Identify which cell holds the provided text, then report its [X, Y] central coordinate. 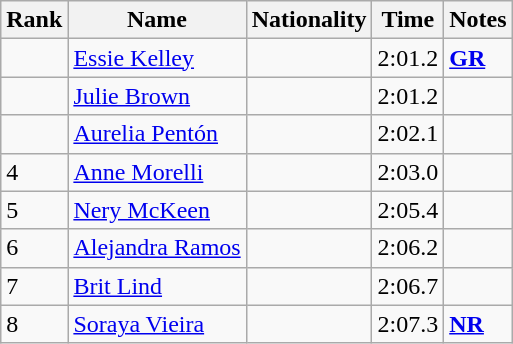
Nationality [309, 20]
Julie Brown [157, 96]
2:03.0 [408, 172]
8 [34, 324]
2:06.2 [408, 248]
Soraya Vieira [157, 324]
Nery McKeen [157, 210]
Rank [34, 20]
2:06.7 [408, 286]
Essie Kelley [157, 58]
Aurelia Pentón [157, 134]
GR [478, 58]
2:02.1 [408, 134]
Alejandra Ramos [157, 248]
Name [157, 20]
Anne Morelli [157, 172]
NR [478, 324]
4 [34, 172]
7 [34, 286]
Notes [478, 20]
2:07.3 [408, 324]
6 [34, 248]
2:05.4 [408, 210]
5 [34, 210]
Brit Lind [157, 286]
Time [408, 20]
